Identify which cell holds the provided text, then report its [x, y] central coordinate. 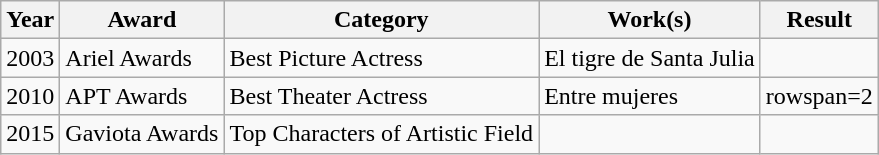
El tigre de Santa Julia [650, 58]
APT Awards [142, 96]
Result [819, 20]
Gaviota Awards [142, 134]
Entre mujeres [650, 96]
rowspan=2 [819, 96]
Year [30, 20]
Award [142, 20]
Best Theater Actress [382, 96]
Category [382, 20]
Work(s) [650, 20]
2015 [30, 134]
Best Picture Actress [382, 58]
2003 [30, 58]
Ariel Awards [142, 58]
Top Characters of Artistic Field [382, 134]
2010 [30, 96]
